From the cell containing the given text, extract its center point as (X, Y) coordinate. 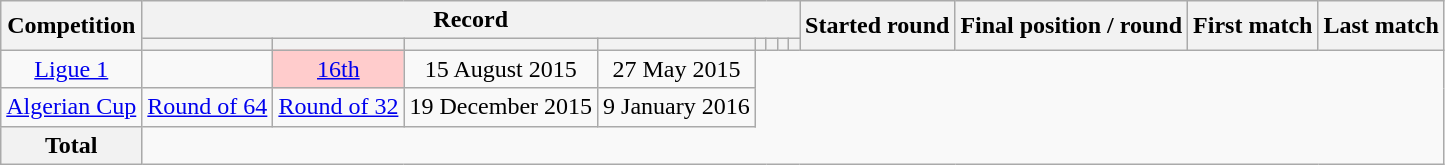
16th (338, 69)
Record (471, 20)
Ligue 1 (72, 69)
15 August 2015 (501, 69)
Round of 32 (338, 107)
27 May 2015 (677, 69)
Final position / round (1072, 26)
Competition (72, 26)
First match (1253, 26)
Round of 64 (208, 107)
Total (72, 145)
Started round (878, 26)
Last match (1381, 26)
Algerian Cup (72, 107)
19 December 2015 (501, 107)
9 January 2016 (677, 107)
